Pinpoint the cell where the given text exists, returning its [X, Y] midpoint coordinate. 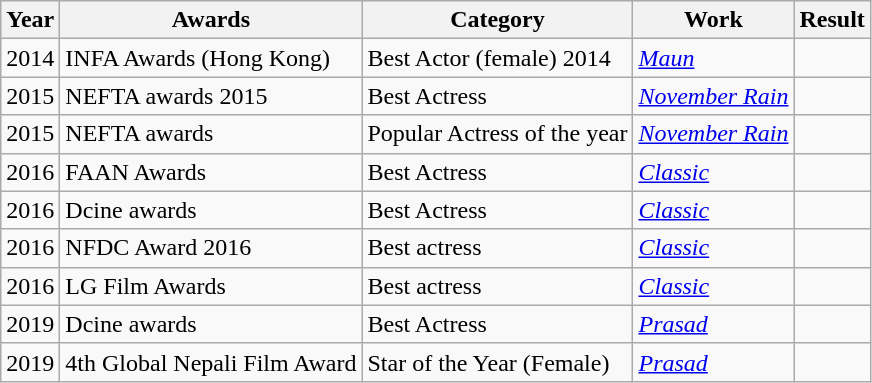
Popular Actress of the year [498, 134]
FAAN Awards [211, 172]
INFA Awards (Hong Kong) [211, 58]
Result [832, 20]
Work [714, 20]
4th Global Nepali Film Award [211, 362]
LG Film Awards [211, 286]
NEFTA awards 2015 [211, 96]
NEFTA awards [211, 134]
Best Actor (female) 2014 [498, 58]
Year [30, 20]
Star of the Year (Female) [498, 362]
Category [498, 20]
NFDC Award 2016 [211, 248]
Awards [211, 20]
Maun [714, 58]
2014 [30, 58]
